Output the (X, Y) coordinate of the center of the cell containing the given text.  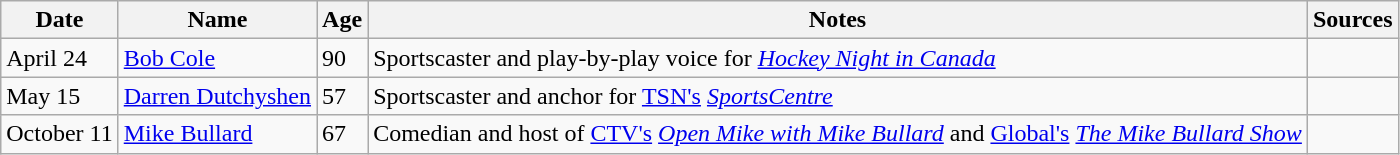
Darren Dutchyshen (217, 96)
Notes (838, 20)
October 11 (60, 134)
Name (217, 20)
57 (342, 96)
67 (342, 134)
Comedian and host of CTV's Open Mike with Mike Bullard and Global's The Mike Bullard Show (838, 134)
Sportscaster and anchor for TSN's SportsCentre (838, 96)
Bob Cole (217, 58)
Mike Bullard (217, 134)
May 15 (60, 96)
Age (342, 20)
Sources (1352, 20)
April 24 (60, 58)
Date (60, 20)
90 (342, 58)
Sportscaster and play-by-play voice for Hockey Night in Canada (838, 58)
